Locate the cell with the specified text and output its [X, Y] center coordinate. 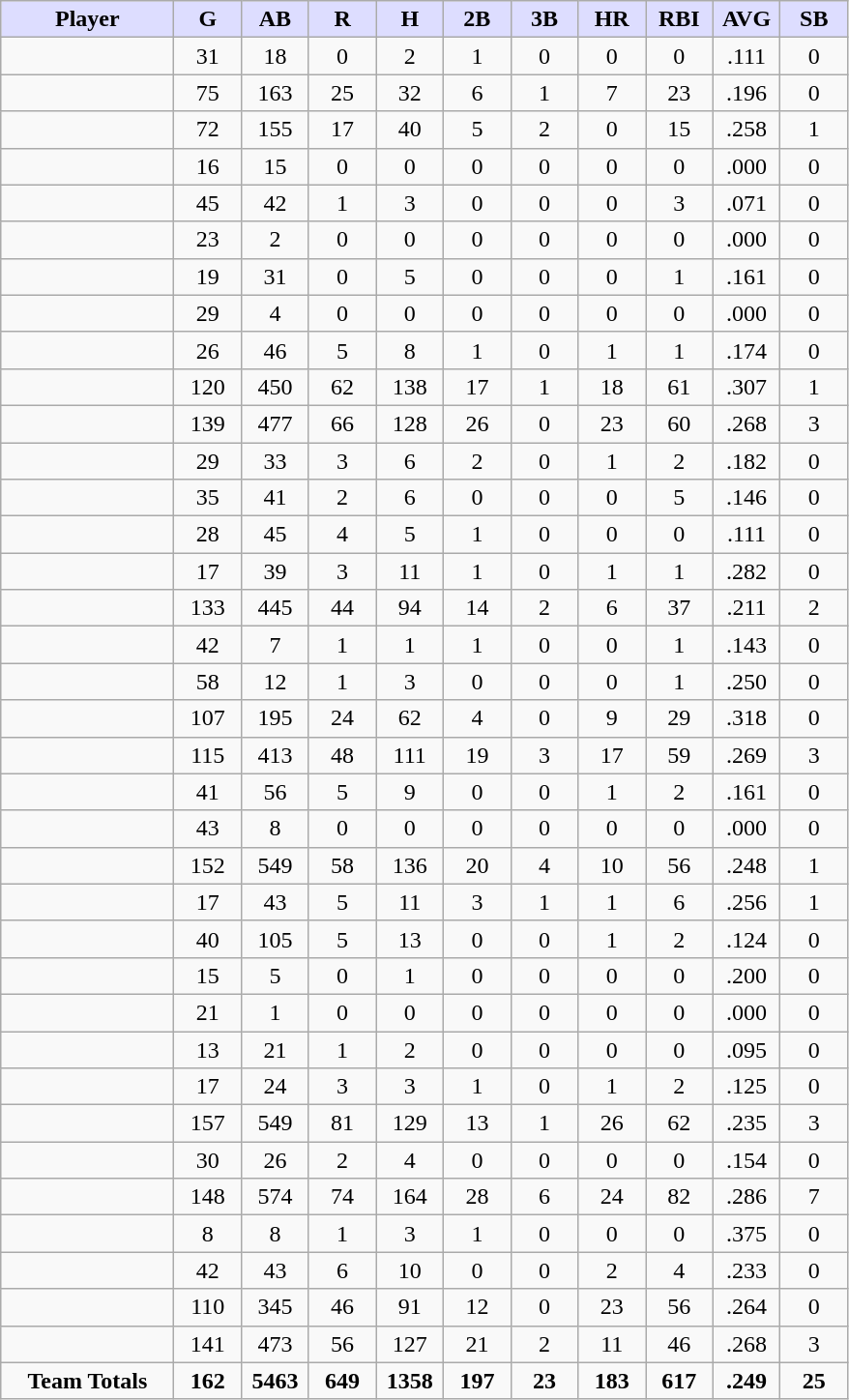
.211 [747, 608]
413 [276, 755]
.235 [747, 1123]
127 [410, 1344]
.269 [747, 755]
155 [276, 130]
138 [410, 387]
139 [208, 423]
617 [680, 1381]
48 [342, 755]
164 [410, 1197]
157 [208, 1123]
R [342, 19]
649 [342, 1381]
195 [276, 718]
5463 [276, 1381]
450 [276, 387]
39 [276, 571]
35 [208, 498]
16 [208, 166]
91 [410, 1307]
94 [410, 608]
473 [276, 1344]
SB [814, 19]
32 [410, 93]
.196 [747, 93]
Player [87, 19]
107 [208, 718]
30 [208, 1160]
.318 [747, 718]
14 [478, 608]
44 [342, 608]
Team Totals [87, 1381]
.264 [747, 1307]
129 [410, 1123]
82 [680, 1197]
.256 [747, 902]
.307 [747, 387]
3B [544, 19]
105 [276, 939]
.249 [747, 1381]
.143 [747, 645]
477 [276, 423]
.375 [747, 1234]
136 [410, 865]
120 [208, 387]
.258 [747, 130]
345 [276, 1307]
148 [208, 1197]
.174 [747, 350]
152 [208, 865]
.146 [747, 498]
AB [276, 19]
.124 [747, 939]
.286 [747, 1197]
75 [208, 93]
110 [208, 1307]
20 [478, 865]
.095 [747, 1049]
574 [276, 1197]
111 [410, 755]
59 [680, 755]
197 [478, 1381]
.154 [747, 1160]
.233 [747, 1270]
.282 [747, 571]
G [208, 19]
H [410, 19]
.071 [747, 203]
37 [680, 608]
115 [208, 755]
183 [612, 1381]
162 [208, 1381]
2B [478, 19]
HR [612, 19]
.200 [747, 976]
128 [410, 423]
163 [276, 93]
81 [342, 1123]
1358 [410, 1381]
74 [342, 1197]
.248 [747, 865]
.250 [747, 682]
RBI [680, 19]
72 [208, 130]
33 [276, 461]
61 [680, 387]
60 [680, 423]
66 [342, 423]
.125 [747, 1087]
AVG [747, 19]
.182 [747, 461]
141 [208, 1344]
133 [208, 608]
445 [276, 608]
